For the text-containing cell, return its midpoint in [x, y] coordinate format. 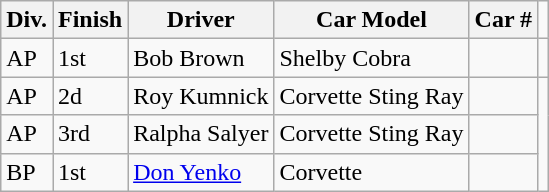
Car # [504, 20]
Car Model [372, 20]
Don Yenko [201, 172]
Finish [90, 20]
Div. [27, 20]
Roy Kumnick [201, 96]
Bob Brown [201, 58]
3rd [90, 134]
Corvette [372, 172]
BP [27, 172]
Ralpha Salyer [201, 134]
Driver [201, 20]
2d [90, 96]
Shelby Cobra [372, 58]
